Return the [x, y] coordinate for the center point of the cell that contains the specified text.  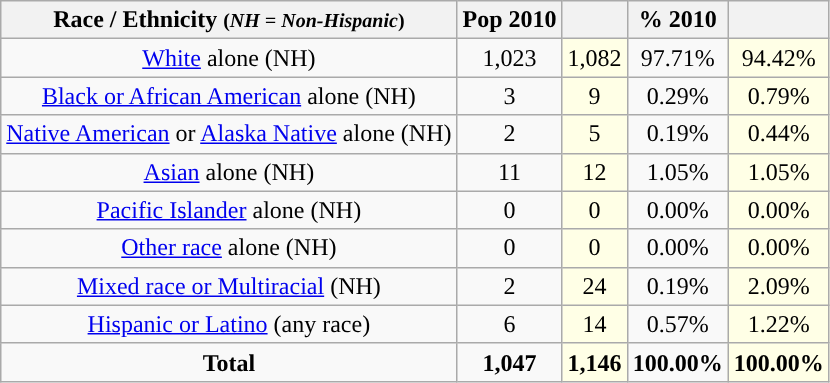
11 [510, 172]
3 [510, 96]
Black or African American alone (NH) [229, 96]
6 [510, 324]
0.44% [778, 134]
Race / Ethnicity (NH = Non-Hispanic) [229, 20]
0.29% [678, 96]
97.71% [678, 58]
94.42% [778, 58]
Total [229, 362]
9 [594, 96]
Native American or Alaska Native alone (NH) [229, 134]
0.79% [778, 96]
1,047 [510, 362]
1,023 [510, 58]
12 [594, 172]
Other race alone (NH) [229, 248]
Mixed race or Multiracial (NH) [229, 286]
Pop 2010 [510, 20]
1,146 [594, 362]
24 [594, 286]
14 [594, 324]
2.09% [778, 286]
White alone (NH) [229, 58]
% 2010 [678, 20]
0.57% [678, 324]
1,082 [594, 58]
1.22% [778, 324]
Pacific Islander alone (NH) [229, 210]
Hispanic or Latino (any race) [229, 324]
Asian alone (NH) [229, 172]
5 [594, 134]
